For the text-containing cell, return its midpoint in [X, Y] coordinate format. 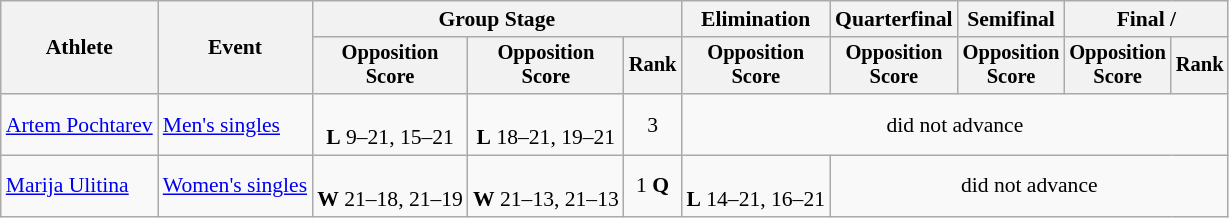
Elimination [756, 19]
Event [235, 48]
W 21–13, 21–13 [546, 186]
Semifinal [1012, 19]
Group Stage [496, 19]
L 9–21, 15–21 [390, 124]
1 Q [653, 186]
3 [653, 124]
Women's singles [235, 186]
Athlete [80, 48]
Men's singles [235, 124]
Marija Ulitina [80, 186]
L 14–21, 16–21 [756, 186]
W 21–18, 21–19 [390, 186]
Final / [1146, 19]
Quarterfinal [894, 19]
L 18–21, 19–21 [546, 124]
Artem Pochtarev [80, 124]
